Output the [X, Y] coordinate of the center of the cell containing the given text.  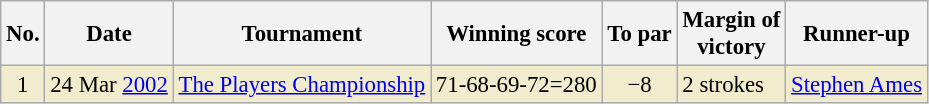
Stephen Ames [857, 85]
Date [109, 34]
Margin ofvictory [732, 34]
2 strokes [732, 85]
Runner-up [857, 34]
1 [23, 85]
The Players Championship [302, 85]
To par [640, 34]
Tournament [302, 34]
Winning score [517, 34]
−8 [640, 85]
24 Mar 2002 [109, 85]
No. [23, 34]
71-68-69-72=280 [517, 85]
